Search for the cell housing the specified text and yield its (X, Y) center coordinate. 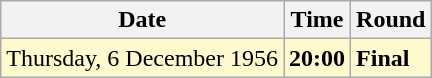
Round (391, 20)
Final (391, 58)
Time (318, 20)
Date (142, 20)
Thursday, 6 December 1956 (142, 58)
20:00 (318, 58)
